Extract the (x, y) coordinate from the center of the cell holding the provided text.  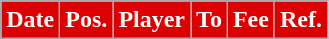
To (210, 20)
Player (152, 20)
Date (30, 20)
Fee (250, 20)
Ref. (300, 20)
Pos. (86, 20)
